Provide the (x, y) coordinate of the cell's center where the given text is located.  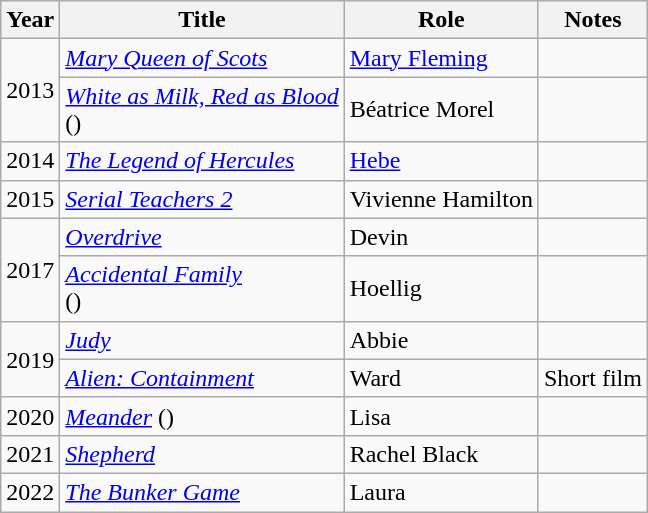
The Bunker Game (202, 492)
2021 (30, 454)
Mary Queen of Scots (202, 58)
Title (202, 20)
Notes (592, 20)
Serial Teachers 2 (202, 199)
Role (441, 20)
Mary Fleming (441, 58)
Shepherd (202, 454)
The Legend of Hercules (202, 161)
2013 (30, 90)
2019 (30, 359)
Vivienne Hamilton (441, 199)
Béatrice Morel (441, 110)
Overdrive (202, 237)
2015 (30, 199)
2020 (30, 416)
Rachel Black (441, 454)
Ward (441, 378)
Short film (592, 378)
Meander () (202, 416)
2022 (30, 492)
Hebe (441, 161)
Lisa (441, 416)
Laura (441, 492)
Alien: Containment (202, 378)
Hoellig (441, 288)
Devin (441, 237)
Judy (202, 340)
2014 (30, 161)
Year (30, 20)
Accidental Family() (202, 288)
White as Milk, Red as Blood() (202, 110)
Abbie (441, 340)
2017 (30, 270)
